Search for the cell housing the specified text and yield its [X, Y] center coordinate. 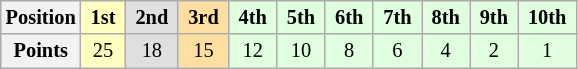
Position [41, 17]
9th [494, 17]
18 [152, 51]
7th [397, 17]
8 [349, 51]
10 [301, 51]
4th [253, 17]
10th [547, 17]
12 [253, 51]
8th [446, 17]
1 [547, 51]
Points [41, 51]
3rd [203, 17]
2nd [152, 17]
25 [104, 51]
5th [301, 17]
1st [104, 17]
6 [397, 51]
2 [494, 51]
4 [446, 51]
15 [203, 51]
6th [349, 17]
